For the text-containing cell, return its midpoint in [x, y] coordinate format. 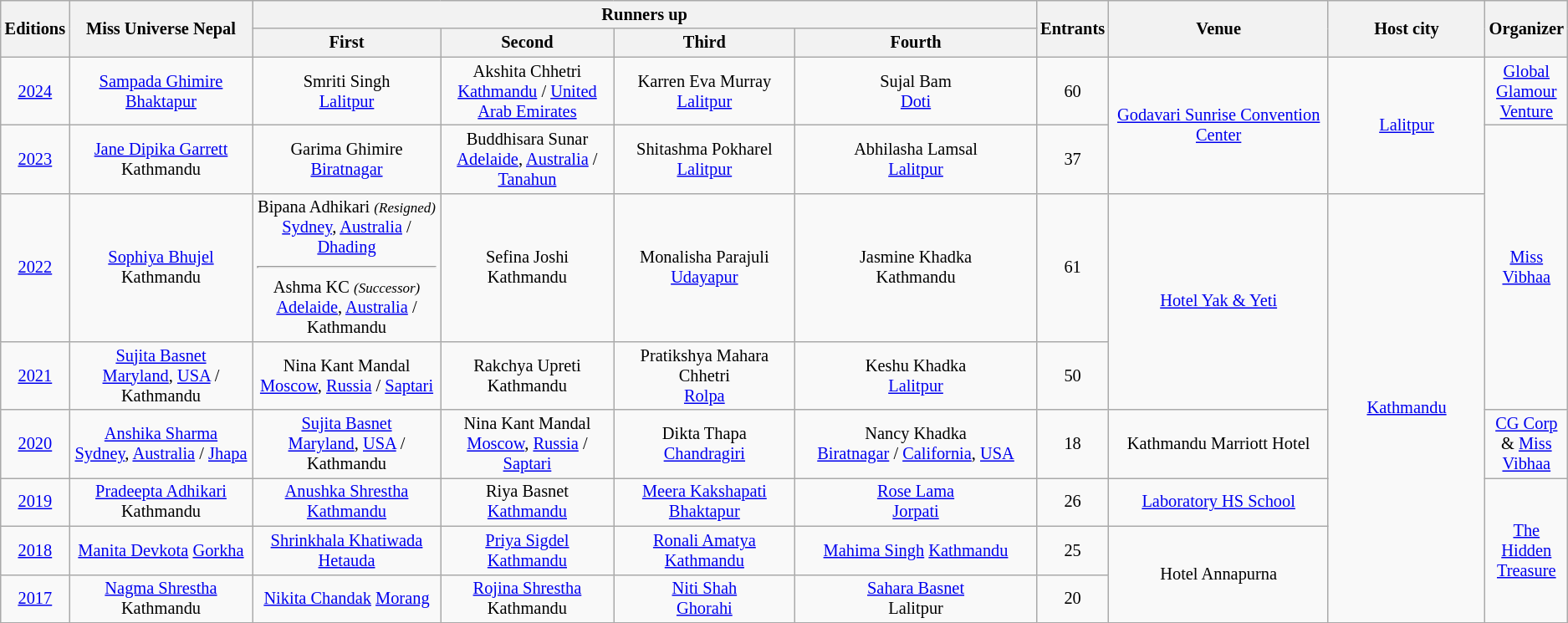
Sophiya Bhujel Kathmandu [161, 268]
Entrants [1072, 28]
2018 [35, 550]
Godavari Sunrise Convention Center [1218, 125]
Monalisha ParajuliUdayapur [704, 268]
CG Corp & Miss Vibhaa [1527, 444]
Global Glamour Venture [1527, 91]
Dikta ThapaChandragiri [704, 444]
Nikita Chandak Morang [346, 599]
2017 [35, 599]
Keshu KhadkaLalitpur [916, 375]
Laboratory HS School [1218, 502]
Jasmine KhadkaKathmandu [916, 268]
2023 [35, 159]
20 [1072, 599]
Second [527, 43]
Sahara BasnetLalitpur [916, 599]
Sujal Bam Doti [916, 91]
Rose LamaJorpati [916, 502]
Nagma Shrestha Kathmandu [161, 599]
Manita Devkota Gorkha [161, 550]
Priya SigdelKathmandu [527, 550]
Venue [1218, 28]
Hotel Yak & Yeti [1218, 301]
Bipana Adhikari (Resigned) Sydney, Australia / Dhading Ashma KC (Successor) Adelaide, Australia / Kathmandu [346, 268]
Anushka Shrestha Kathmandu [346, 502]
Smriti Singh Lalitpur [346, 91]
2024 [35, 91]
Editions [35, 28]
Rojina ShresthaKathmandu [527, 599]
60 [1072, 91]
2019 [35, 502]
Sujita BasnetMaryland, USA / Kathmandu [346, 444]
Meera Kakshapati Bhaktapur [704, 502]
Host city [1407, 28]
Third [704, 43]
Miss Universe Nepal [161, 28]
Shitashma PokharelLalitpur [704, 159]
37 [1072, 159]
Niti ShahGhorahi [704, 599]
First [346, 43]
Fourth [916, 43]
Kathmandu [1407, 408]
Miss Vibhaa [1527, 267]
Akshita Chhetri Kathmandu / United Arab Emirates [527, 91]
26 [1072, 502]
Pradeepta Adhikari Kathmandu [161, 502]
2022 [35, 268]
Pratikshya Mahara ChhetriRolpa [704, 375]
Garima Ghimire Biratnagar [346, 159]
18 [1072, 444]
Karren Eva Murray Lalitpur [704, 91]
Rakchya UpretiKathmandu [527, 375]
Sujita Basnet Maryland, USA / Kathmandu [161, 375]
Hotel Annapurna [1218, 574]
Kathmandu Marriott Hotel [1218, 444]
2020 [35, 444]
Jane Dipika Garrett Kathmandu [161, 159]
2021 [35, 375]
The Hidden Treasure [1527, 550]
Sefina JoshiKathmandu [527, 268]
Runners up [644, 14]
50 [1072, 375]
Riya Basnet Kathmandu [527, 502]
Abhilasha LamsalLalitpur [916, 159]
Nancy KhadkaBiratnagar / California, USA [916, 444]
25 [1072, 550]
Sampada Ghimire Bhaktapur [161, 91]
Organizer [1527, 28]
Shrinkhala Khatiwada Hetauda [346, 550]
Buddhisara Sunar Adelaide, Australia / Tanahun [527, 159]
Anshika Sharma Sydney, Australia / Jhapa [161, 444]
Mahima Singh Kathmandu [916, 550]
61 [1072, 268]
Ronali Amatya Kathmandu [704, 550]
Lalitpur [1407, 125]
